Find where the given text appears and provide that cell's center as [x, y] coordinate. 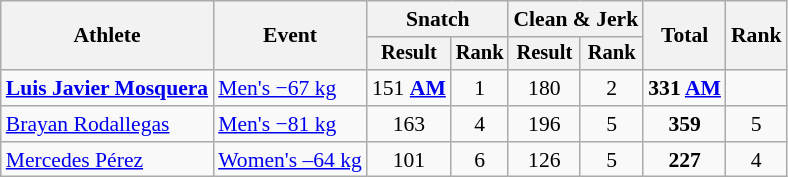
Snatch [438, 19]
Athlete [107, 36]
Men's −67 kg [290, 88]
2 [612, 88]
180 [544, 88]
4 [480, 124]
196 [544, 124]
Brayan Rodallegas [107, 124]
Total [684, 36]
1 [480, 88]
Event [290, 36]
163 [409, 124]
359 [684, 124]
Men's −81 kg [290, 124]
Luis Javier Mosquera [107, 88]
Clean & Jerk [576, 19]
331 AM [684, 88]
151 AM [409, 88]
